Locate the cell with the specified text and output its [x, y] center coordinate. 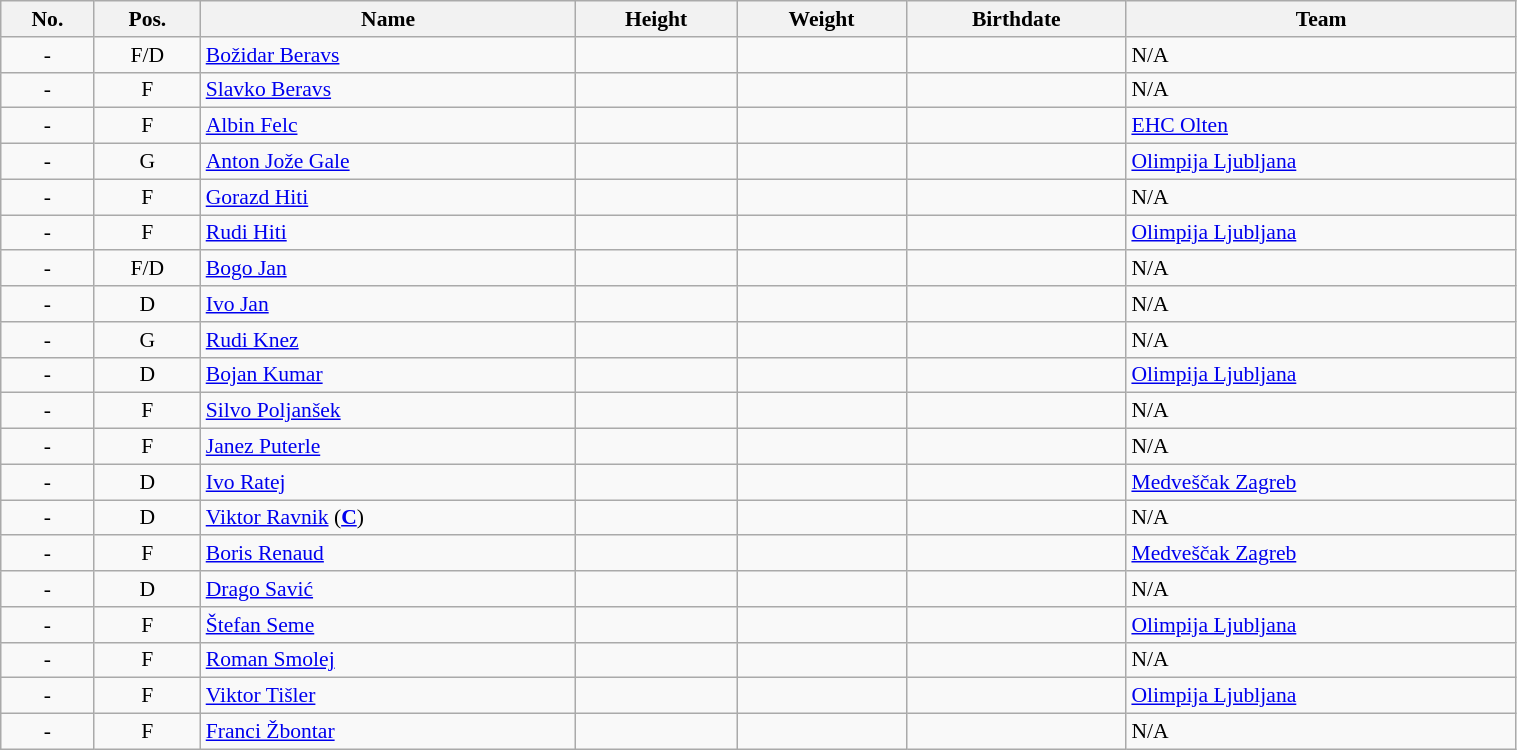
Drago Savić [388, 589]
Štefan Seme [388, 625]
EHC Olten [1321, 126]
Name [388, 19]
Silvo Poljanšek [388, 411]
Team [1321, 19]
Gorazd Hiti [388, 197]
Viktor Ravnik (C) [388, 518]
Ivo Ratej [388, 482]
Weight [822, 19]
Albin Felc [388, 126]
Slavko Beravs [388, 90]
Roman Smolej [388, 660]
Rudi Hiti [388, 233]
Height [656, 19]
Božidar Beravs [388, 55]
Bogo Jan [388, 269]
Janez Puterle [388, 447]
Viktor Tišler [388, 696]
Pos. [148, 19]
Birthdate [1016, 19]
No. [48, 19]
Bojan Kumar [388, 375]
Rudi Knez [388, 340]
Franci Žbontar [388, 732]
Anton Jože Gale [388, 162]
Ivo Jan [388, 304]
Boris Renaud [388, 554]
